Capture the cell that displays the provided text and extract its (X, Y) central coordinate. 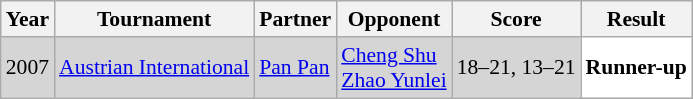
Opponent (394, 19)
Pan Pan (295, 68)
Runner-up (636, 68)
Score (516, 19)
18–21, 13–21 (516, 68)
Partner (295, 19)
Cheng Shu Zhao Yunlei (394, 68)
Year (28, 19)
Tournament (154, 19)
Result (636, 19)
2007 (28, 68)
Austrian International (154, 68)
